For the text-containing cell, return its midpoint in (x, y) coordinate format. 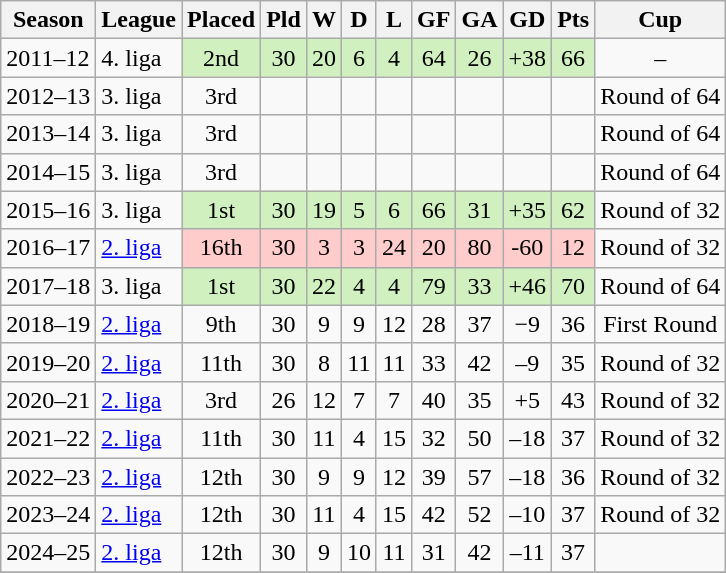
–11 (528, 553)
+46 (528, 286)
Pld (284, 20)
2013–14 (48, 134)
19 (324, 210)
57 (480, 477)
Cup (660, 20)
GA (480, 20)
2020–21 (48, 400)
–9 (528, 362)
43 (574, 400)
2015–16 (48, 210)
9th (222, 324)
8 (324, 362)
70 (574, 286)
50 (480, 438)
2023–24 (48, 515)
-60 (528, 248)
+35 (528, 210)
2017–18 (48, 286)
2014–15 (48, 172)
2018–19 (48, 324)
L (394, 20)
W (324, 20)
2nd (222, 58)
10 (358, 553)
2019–20 (48, 362)
+38 (528, 58)
2021–22 (48, 438)
Season (48, 20)
GF (434, 20)
GD (528, 20)
22 (324, 286)
–10 (528, 515)
5 (358, 210)
2011–12 (48, 58)
28 (434, 324)
64 (434, 58)
62 (574, 210)
2024–25 (48, 553)
Pts (574, 20)
40 (434, 400)
80 (480, 248)
24 (394, 248)
2016–17 (48, 248)
39 (434, 477)
Placed (222, 20)
79 (434, 286)
16th (222, 248)
2022–23 (48, 477)
4. liga (139, 58)
League (139, 20)
−9 (528, 324)
2012–13 (48, 96)
First Round (660, 324)
+5 (528, 400)
32 (434, 438)
52 (480, 515)
– (660, 58)
D (358, 20)
